From the cell containing the given text, extract its center point as (x, y) coordinate. 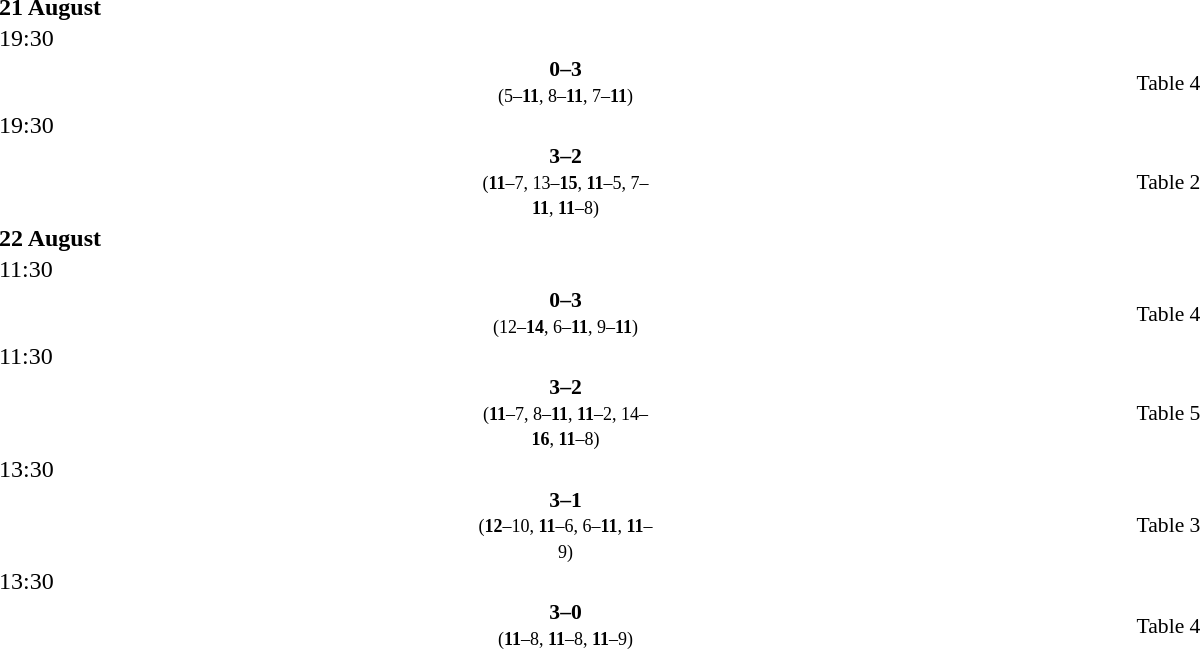
0–3 (5–11, 8–11, 7–11) (566, 82)
3–2 (11–7, 13–15, 11–5, 7–11, 11–8) (566, 182)
0–3 (12–14, 6–11, 9–11) (566, 313)
3–1 (12–10, 11–6, 6–11, 11–9) (566, 526)
3–2 (11–7, 8–11, 11–2, 14–16, 11–8) (566, 413)
